Return [x, y] of the center of cell containing provided text 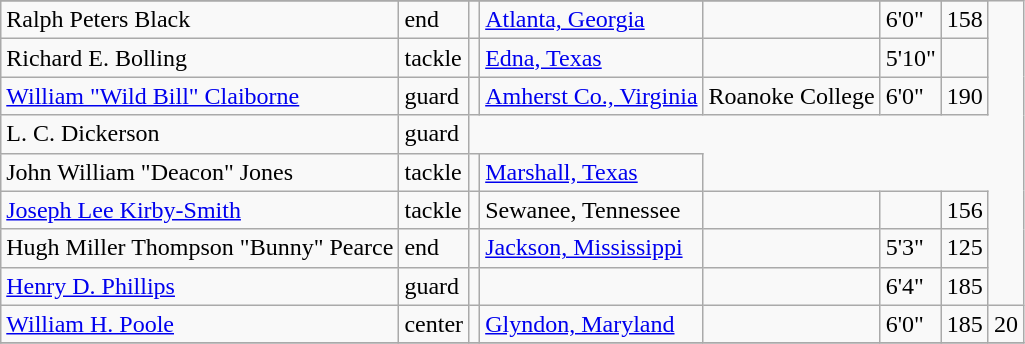
20 [1006, 324]
William "Wild Bill" Claiborne [200, 96]
William H. Poole [200, 324]
Hugh Miller Thompson "Bunny" Pearce [200, 248]
Henry D. Phillips [200, 286]
Richard E. Bolling [200, 58]
L. C. Dickerson [200, 134]
5'10" [910, 58]
5'3" [910, 248]
Atlanta, Georgia [592, 20]
Marshall, Texas [592, 172]
Edna, Texas [592, 58]
158 [964, 20]
Sewanee, Tennessee [592, 210]
6'4" [910, 286]
center [434, 324]
Glyndon, Maryland [592, 324]
John William "Deacon" Jones [200, 172]
125 [964, 248]
Ralph Peters Black [200, 20]
Roanoke College [792, 96]
Amherst Co., Virginia [592, 96]
Joseph Lee Kirby-Smith [200, 210]
190 [964, 96]
Jackson, Mississippi [592, 248]
156 [964, 210]
